Determine the [X, Y] coordinate at the center of the cell enclosing the given text.  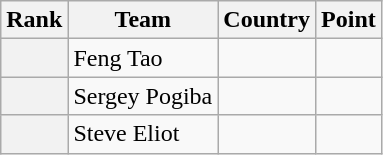
Rank [34, 20]
Point [349, 20]
Team [143, 20]
Country [267, 20]
Sergey Pogiba [143, 96]
Feng Tao [143, 58]
Steve Eliot [143, 134]
